For the text-containing cell, return its midpoint in (x, y) coordinate format. 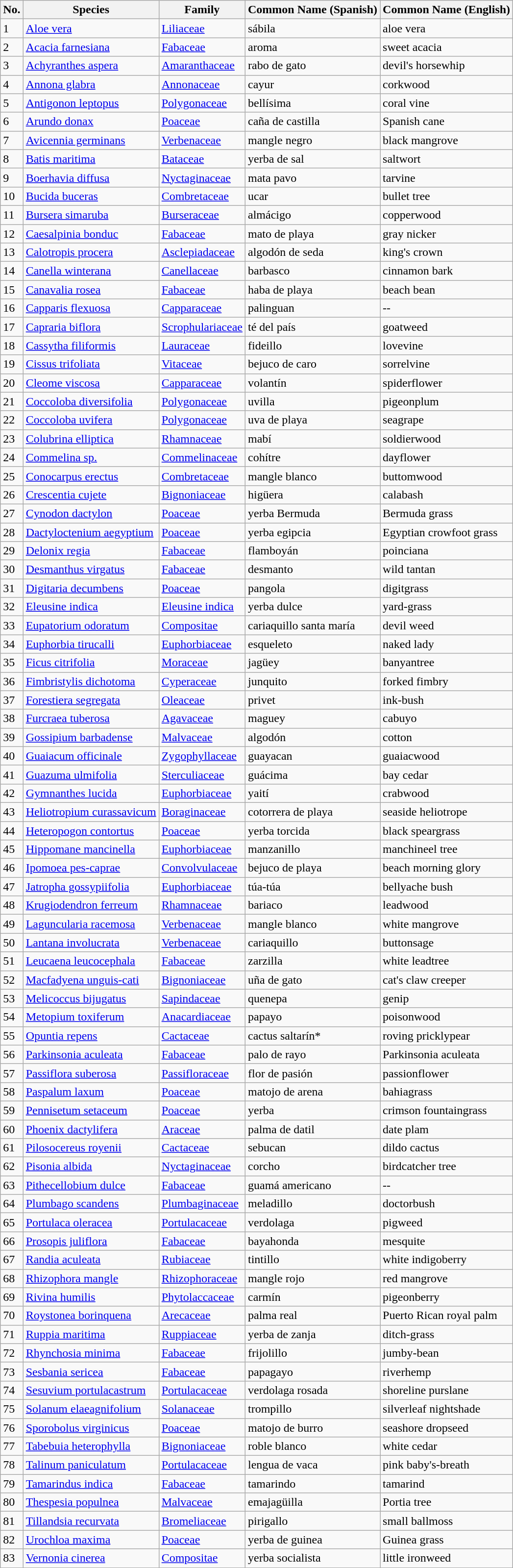
té del país (313, 327)
Tillandsia recurvata (91, 1521)
5 (12, 103)
12 (12, 234)
80 (12, 1502)
bellísima (313, 103)
ink-bush (447, 700)
Pisonia albida (91, 1167)
sorrelvine (447, 364)
yard-grass (447, 607)
corkwood (447, 84)
crabwood (447, 793)
19 (12, 364)
papayo (313, 1017)
bariaco (313, 905)
Canellaceae (202, 271)
Sterculiaceae (202, 774)
gray nicker (447, 234)
rabo de gato (313, 66)
Cynodon dactylon (91, 513)
jagüey (313, 663)
Rivina humilis (91, 1297)
Antigonon leptopus (91, 103)
Calotropis procera (91, 252)
jumby-bean (447, 1353)
Agavaceae (202, 719)
Acacia farnesiana (91, 47)
matojo de burro (313, 1428)
Pennisetum setaceum (91, 1110)
palo de rayo (313, 1054)
small ballmoss (447, 1521)
haba de playa (313, 290)
cohítre (313, 457)
crimson fountaingrass (447, 1110)
Batis maritima (91, 159)
yerba de guinea (313, 1540)
buttomwood (447, 476)
cotton (447, 737)
riverhemp (447, 1371)
zarzilla (313, 961)
uvilla (313, 401)
seagrape (447, 420)
Spanish cane (447, 122)
56 (12, 1054)
pigeonplum (447, 401)
Species (91, 10)
cinnamon bark (447, 271)
8 (12, 159)
pirigallo (313, 1521)
verdolaga rosada (313, 1390)
1 (12, 28)
yerba egipcia (313, 532)
manchineel tree (447, 849)
Guinea grass (447, 1540)
Rhizophora mangle (91, 1278)
28 (12, 532)
Dactyloctenium aegyptium (91, 532)
beach bean (447, 290)
spiderflower (447, 383)
bejuco de playa (313, 868)
quenepa (313, 998)
túa-túa (313, 887)
Hippomane mancinella (91, 849)
3 (12, 66)
Crescentia cujete (91, 495)
64 (12, 1204)
Solanaceae (202, 1409)
black speargrass (447, 831)
yerba de sal (313, 159)
mato de playa (313, 234)
61 (12, 1148)
Egyptian crowfoot grass (447, 532)
Cassytha filiformis (91, 346)
roving pricklypear (447, 1036)
junquito (313, 681)
Plumbago scandens (91, 1204)
Rubiaceae (202, 1260)
Common Name (English) (447, 10)
poinciana (447, 551)
9 (12, 177)
tintillo (313, 1260)
mangle rojo (313, 1278)
7 (12, 140)
15 (12, 290)
yerba torcida (313, 831)
Sapindaceae (202, 998)
cat's claw creeper (447, 980)
37 (12, 700)
bejuco de caro (313, 364)
Heteropogon contortus (91, 831)
16 (12, 308)
digitgrass (447, 588)
76 (12, 1428)
Delonix regia (91, 551)
Melicoccus bijugatus (91, 998)
frijolillo (313, 1353)
corcho (313, 1167)
Boraginaceae (202, 812)
Rhynchosia minima (91, 1353)
78 (12, 1465)
57 (12, 1073)
Colubrina elliptica (91, 439)
Gymnanthes lucida (91, 793)
Commelina sp. (91, 457)
doctorbush (447, 1204)
cariaquillo (313, 943)
Sporobolus virginicus (91, 1428)
62 (12, 1167)
cabuyo (447, 719)
Guaiacum officinale (91, 756)
roble blanco (313, 1446)
Annona glabra (91, 84)
26 (12, 495)
Lantana involucrata (91, 943)
29 (12, 551)
bay cedar (447, 774)
king's crown (447, 252)
Bursera simaruba (91, 215)
yaití (313, 793)
22 (12, 420)
pangola (313, 588)
verdolaga (313, 1222)
47 (12, 887)
Sesuvium portulacastrum (91, 1390)
31 (12, 588)
esqueleto (313, 644)
Guazuma ulmifolia (91, 774)
72 (12, 1353)
11 (12, 215)
uña de gato (313, 980)
Cleome viscosa (91, 383)
79 (12, 1484)
Forestiera segregata (91, 700)
bahiagrass (447, 1092)
uva de playa (313, 420)
devil's horsewhip (447, 66)
Tamarindus indica (91, 1484)
Araceae (202, 1129)
black mangrove (447, 140)
Caesalpinia bonduc (91, 234)
cactus saltarín* (313, 1036)
Aloe vera (91, 28)
emajagüilla (313, 1502)
dildo cactus (447, 1148)
fideillo (313, 346)
Amaranthaceae (202, 66)
50 (12, 943)
little ironweed (447, 1558)
Oleaceae (202, 700)
yerba socialista (313, 1558)
calabash (447, 495)
Phytolaccaceae (202, 1297)
mabí (313, 439)
Convolvulaceae (202, 868)
flamboyán (313, 551)
naked lady (447, 644)
68 (12, 1278)
73 (12, 1371)
30 (12, 570)
83 (12, 1558)
58 (12, 1092)
Plumbaginaceae (202, 1204)
manzanillo (313, 849)
Tabebuia heterophylla (91, 1446)
white leadtree (447, 961)
75 (12, 1409)
papagayo (313, 1371)
Liliaceae (202, 28)
lengua de vaca (313, 1465)
mangle negro (313, 140)
aloe vera (447, 28)
63 (12, 1185)
Canavalia rosea (91, 290)
maguey (313, 719)
Macfadyena unguis-cati (91, 980)
No. (12, 10)
algodón de seda (313, 252)
Portulaca oleracea (91, 1222)
36 (12, 681)
Commelinaceae (202, 457)
71 (12, 1334)
Opuntia repens (91, 1036)
81 (12, 1521)
palinguan (313, 308)
Cyperaceae (202, 681)
45 (12, 849)
Urochloa maxima (91, 1540)
mesquite (447, 1241)
lovevine (447, 346)
date plam (447, 1129)
poisonwood (447, 1017)
49 (12, 924)
buttonsage (447, 943)
51 (12, 961)
coral vine (447, 103)
14 (12, 271)
devil weed (447, 625)
23 (12, 439)
Eupatorium odoratum (91, 625)
pigeonberry (447, 1297)
2 (12, 47)
82 (12, 1540)
Thespesia populnea (91, 1502)
27 (12, 513)
tamarindo (313, 1484)
Family (202, 10)
17 (12, 327)
65 (12, 1222)
70 (12, 1316)
Coccoloba diversifolia (91, 401)
higüera (313, 495)
forked fimbry (447, 681)
18 (12, 346)
Canella winterana (91, 271)
dayflower (447, 457)
13 (12, 252)
soldierwood (447, 439)
Pithecellobium dulce (91, 1185)
Gossipium barbadense (91, 737)
Euphorbia tirucalli (91, 644)
yerba dulce (313, 607)
Capparis flexuosa (91, 308)
bellyache bush (447, 887)
ditch-grass (447, 1334)
sweet acacia (447, 47)
24 (12, 457)
53 (12, 998)
Leucaena leucocephala (91, 961)
Krugiodendron ferreum (91, 905)
Talinum paniculatum (91, 1465)
passionflower (447, 1073)
Capraria biflora (91, 327)
Asclepiadaceae (202, 252)
pigweed (447, 1222)
Heliotropium curassavicum (91, 812)
palma real (313, 1316)
silverleaf nightshade (447, 1409)
48 (12, 905)
21 (12, 401)
60 (12, 1129)
ucar (313, 196)
77 (12, 1446)
cariaquillo santa maría (313, 625)
69 (12, 1297)
Ruppiaceae (202, 1334)
goatweed (447, 327)
Rhizophoraceae (202, 1278)
caña de castilla (313, 122)
Puerto Rican royal palm (447, 1316)
flor de pasión (313, 1073)
6 (12, 122)
yerba Bermuda (313, 513)
wild tantan (447, 570)
almácigo (313, 215)
Furcraea tuberosa (91, 719)
Jatropha gossypiifolia (91, 887)
cotorrera de playa (313, 812)
Conocarpus erectus (91, 476)
bullet tree (447, 196)
Coccoloba uvifera (91, 420)
Passiflora suberosa (91, 1073)
yerba (313, 1110)
10 (12, 196)
54 (12, 1017)
34 (12, 644)
59 (12, 1110)
43 (12, 812)
4 (12, 84)
Vitaceae (202, 364)
Solanum elaeagnifolium (91, 1409)
mata pavo (313, 177)
palma de datil (313, 1129)
privet (313, 700)
Achyranthes aspera (91, 66)
Desmanthus virgatus (91, 570)
bayahonda (313, 1241)
41 (12, 774)
desmanto (313, 570)
Paspalum laxum (91, 1092)
33 (12, 625)
Fimbristylis dichotoma (91, 681)
Prosopis juliflora (91, 1241)
aroma (313, 47)
Vernonia cinerea (91, 1558)
trompillo (313, 1409)
Portia tree (447, 1502)
Cissus trifoliata (91, 364)
46 (12, 868)
Avicennia germinans (91, 140)
guaiacwood (447, 756)
42 (12, 793)
32 (12, 607)
red mangrove (447, 1278)
Scrophulariaceae (202, 327)
Arecaceae (202, 1316)
67 (12, 1260)
52 (12, 980)
beach morning glory (447, 868)
Pilosocereus royenii (91, 1148)
Anacardiaceae (202, 1017)
Lauraceae (202, 346)
38 (12, 719)
Zygophyllaceae (202, 756)
66 (12, 1241)
white indigoberry (447, 1260)
Bataceae (202, 159)
guamá americano (313, 1185)
55 (12, 1036)
sábila (313, 28)
copperwood (447, 215)
Bromeliaceae (202, 1521)
Metopium toxiferum (91, 1017)
matojo de arena (313, 1092)
Annonaceae (202, 84)
banyantree (447, 663)
genip (447, 998)
tamarind (447, 1484)
sebucan (313, 1148)
Ipomoea pes-caprae (91, 868)
Ruppia maritima (91, 1334)
seaside heliotrope (447, 812)
Bermuda grass (447, 513)
Bucida buceras (91, 196)
44 (12, 831)
Boerhavia diffusa (91, 177)
Digitaria decumbens (91, 588)
saltwort (447, 159)
birdcatcher tree (447, 1167)
Burseraceae (202, 215)
Moraceae (202, 663)
Ficus citrifolia (91, 663)
guácima (313, 774)
pink baby's-breath (447, 1465)
Phoenix dactylifera (91, 1129)
Roystonea borinquena (91, 1316)
40 (12, 756)
Laguncularia racemosa (91, 924)
Sesbania sericea (91, 1371)
39 (12, 737)
white mangrove (447, 924)
Common Name (Spanish) (313, 10)
tarvine (447, 177)
cayur (313, 84)
guayacan (313, 756)
leadwood (447, 905)
white cedar (447, 1446)
25 (12, 476)
shoreline purslane (447, 1390)
Randia aculeata (91, 1260)
35 (12, 663)
yerba de zanja (313, 1334)
seashore dropseed (447, 1428)
barbasco (313, 271)
carmín (313, 1297)
20 (12, 383)
Passifloraceae (202, 1073)
Arundo donax (91, 122)
meladillo (313, 1204)
74 (12, 1390)
volantín (313, 383)
algodón (313, 737)
